Output the (x, y) coordinate of the center of the cell containing the given text.  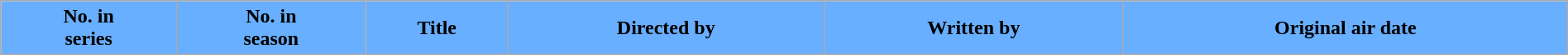
Original air date (1345, 28)
Directed by (666, 28)
No. inseason (271, 28)
No. inseries (89, 28)
Title (437, 28)
Written by (973, 28)
